Return the (X, Y) coordinate for the center point of the cell that contains the specified text.  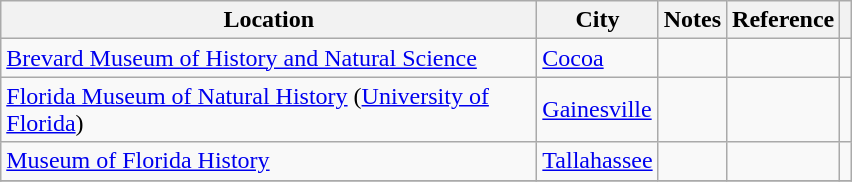
Brevard Museum of History and Natural Science (269, 58)
Museum of Florida History (269, 161)
City (598, 20)
Florida Museum of Natural History (University of Florida) (269, 110)
Cocoa (598, 58)
Notes (692, 20)
Reference (784, 20)
Location (269, 20)
Gainesville (598, 110)
Tallahassee (598, 161)
